Extract the [X, Y] coordinate from the center of the cell holding the provided text.  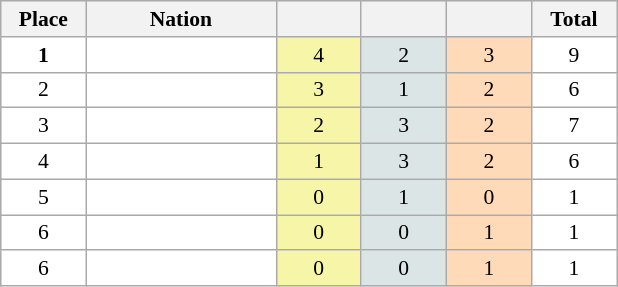
9 [574, 55]
5 [44, 197]
Place [44, 19]
Nation [181, 19]
7 [574, 126]
Total [574, 19]
